For the text-containing cell, return its midpoint in [X, Y] coordinate format. 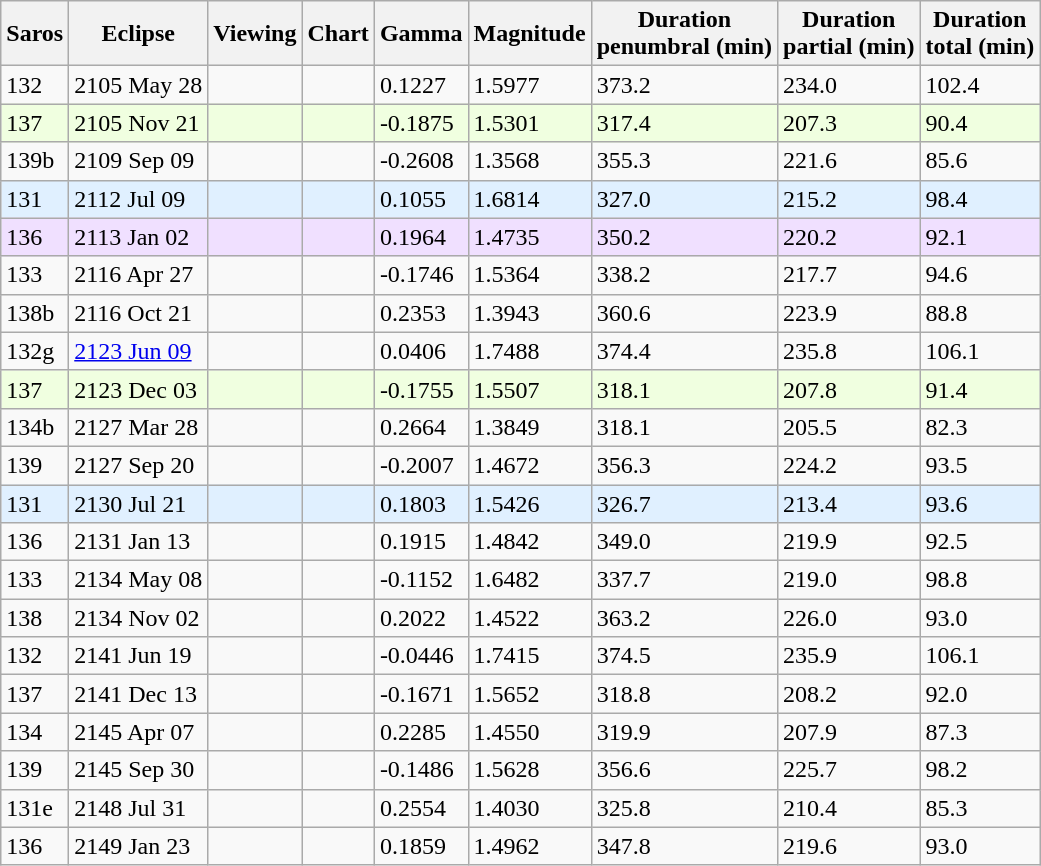
2105 May 28 [138, 85]
2112 Jul 09 [138, 199]
132g [35, 351]
138b [35, 313]
2123 Jun 09 [138, 351]
102.4 [980, 85]
219.0 [849, 580]
2116 Apr 27 [138, 275]
235.8 [849, 351]
-0.0446 [421, 656]
98.4 [980, 199]
-0.2007 [421, 465]
Chart [338, 34]
360.6 [684, 313]
2134 May 08 [138, 580]
1.3849 [530, 427]
2141 Dec 13 [138, 694]
1.4842 [530, 542]
355.3 [684, 161]
93.6 [980, 503]
92.5 [980, 542]
223.9 [849, 313]
327.0 [684, 199]
213.4 [849, 503]
2149 Jan 23 [138, 846]
87.3 [980, 732]
207.9 [849, 732]
2131 Jan 13 [138, 542]
Durationpenumbral (min) [684, 34]
1.5507 [530, 389]
92.1 [980, 237]
138 [35, 618]
-0.1486 [421, 770]
325.8 [684, 808]
1.5628 [530, 770]
2145 Apr 07 [138, 732]
2134 Nov 02 [138, 618]
1.7488 [530, 351]
207.3 [849, 123]
1.4522 [530, 618]
338.2 [684, 275]
2127 Mar 28 [138, 427]
374.5 [684, 656]
1.4735 [530, 237]
134b [35, 427]
217.7 [849, 275]
-0.1755 [421, 389]
2130 Jul 21 [138, 503]
319.9 [684, 732]
94.6 [980, 275]
1.5364 [530, 275]
2145 Sep 30 [138, 770]
85.6 [980, 161]
-0.2608 [421, 161]
1.5652 [530, 694]
207.8 [849, 389]
210.4 [849, 808]
1.6814 [530, 199]
2113 Jan 02 [138, 237]
317.4 [684, 123]
0.1803 [421, 503]
221.6 [849, 161]
88.8 [980, 313]
1.5301 [530, 123]
1.7415 [530, 656]
363.2 [684, 618]
1.4672 [530, 465]
139b [35, 161]
-0.1152 [421, 580]
318.8 [684, 694]
208.2 [849, 694]
134 [35, 732]
92.0 [980, 694]
0.2554 [421, 808]
215.2 [849, 199]
Saros [35, 34]
225.7 [849, 770]
93.5 [980, 465]
1.3943 [530, 313]
1.5977 [530, 85]
0.1915 [421, 542]
2109 Sep 09 [138, 161]
0.2353 [421, 313]
0.0406 [421, 351]
-0.1875 [421, 123]
2148 Jul 31 [138, 808]
356.6 [684, 770]
349.0 [684, 542]
2105 Nov 21 [138, 123]
0.1227 [421, 85]
347.8 [684, 846]
1.4030 [530, 808]
Eclipse [138, 34]
90.4 [980, 123]
2116 Oct 21 [138, 313]
1.5426 [530, 503]
356.3 [684, 465]
98.8 [980, 580]
0.2664 [421, 427]
1.6482 [530, 580]
1.4962 [530, 846]
220.2 [849, 237]
2141 Jun 19 [138, 656]
219.6 [849, 846]
Viewing [255, 34]
98.2 [980, 770]
224.2 [849, 465]
219.9 [849, 542]
326.7 [684, 503]
-0.1671 [421, 694]
2127 Sep 20 [138, 465]
82.3 [980, 427]
350.2 [684, 237]
373.2 [684, 85]
234.0 [849, 85]
-0.1746 [421, 275]
131e [35, 808]
374.4 [684, 351]
Gamma [421, 34]
Magnitude [530, 34]
1.3568 [530, 161]
0.1964 [421, 237]
0.1859 [421, 846]
337.7 [684, 580]
Durationtotal (min) [980, 34]
2123 Dec 03 [138, 389]
0.2022 [421, 618]
235.9 [849, 656]
0.1055 [421, 199]
0.2285 [421, 732]
205.5 [849, 427]
1.4550 [530, 732]
91.4 [980, 389]
Durationpartial (min) [849, 34]
226.0 [849, 618]
85.3 [980, 808]
